Determine the (X, Y) coordinate at the center of the cell enclosing the given text.  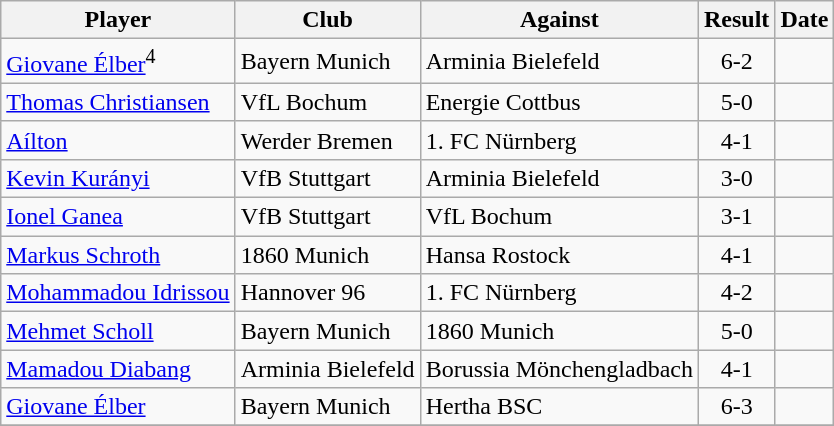
Borussia Mönchengladbach (559, 369)
Player (118, 20)
Hertha BSC (559, 407)
Mohammadou Idrissou (118, 293)
6-3 (736, 407)
Giovane Élber (118, 407)
Giovane Élber4 (118, 62)
Mamadou Diabang (118, 369)
Against (559, 20)
Result (736, 20)
Mehmet Scholl (118, 331)
Kevin Kurányi (118, 178)
Ionel Ganea (118, 217)
3-1 (736, 217)
Club (328, 20)
3-0 (736, 178)
Markus Schroth (118, 255)
Aílton (118, 140)
Thomas Christiansen (118, 102)
Date (804, 20)
Hansa Rostock (559, 255)
Energie Cottbus (559, 102)
Hannover 96 (328, 293)
Werder Bremen (328, 140)
6-2 (736, 62)
4-2 (736, 293)
